Return (X, Y) of the center of cell containing provided text 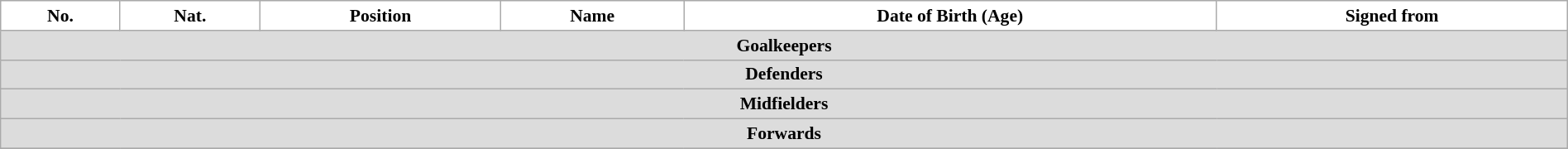
Defenders (784, 74)
Signed from (1392, 16)
Midfielders (784, 104)
Forwards (784, 134)
Nat. (190, 16)
No. (60, 16)
Name (592, 16)
Goalkeepers (784, 46)
Position (380, 16)
Date of Birth (Age) (950, 16)
